Find where the given text appears and provide that cell's center as [x, y] coordinate. 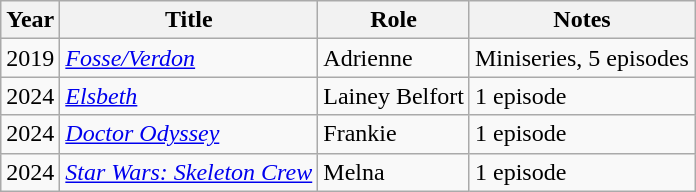
Elsbeth [189, 96]
Frankie [394, 134]
2019 [30, 58]
Year [30, 20]
Adrienne [394, 58]
Miniseries, 5 episodes [582, 58]
Melna [394, 172]
Fosse/Verdon [189, 58]
Notes [582, 20]
Star Wars: Skeleton Crew [189, 172]
Role [394, 20]
Lainey Belfort [394, 96]
Doctor Odyssey [189, 134]
Title [189, 20]
